Detect which cell encompasses the target text, then output its [x, y] center coordinate. 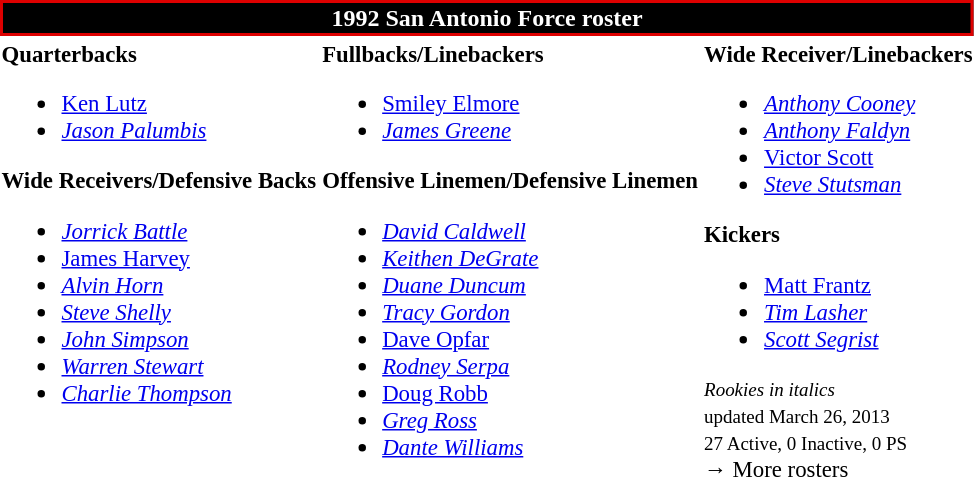
1992 San Antonio Force roster [487, 18]
